Search for the cell housing the specified text and yield its [x, y] center coordinate. 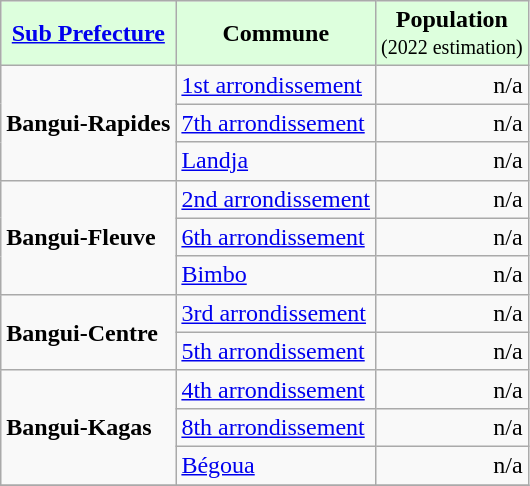
Bangui-Fleuve [88, 237]
Population(2022 estimation) [452, 34]
2nd arrondissement [276, 199]
8th arrondissement [276, 427]
7th arrondissement [276, 123]
Bangui-Kagas [88, 427]
3rd arrondissement [276, 313]
Bangui-Rapides [88, 123]
Landja [276, 161]
1st arrondissement [276, 85]
Sub Prefecture [88, 34]
Bangui-Centre [88, 332]
4th arrondissement [276, 389]
5th arrondissement [276, 351]
Bégoua [276, 465]
6th arrondissement [276, 237]
Bimbo [276, 275]
Commune [276, 34]
